For the text-containing cell, return its midpoint in (X, Y) coordinate format. 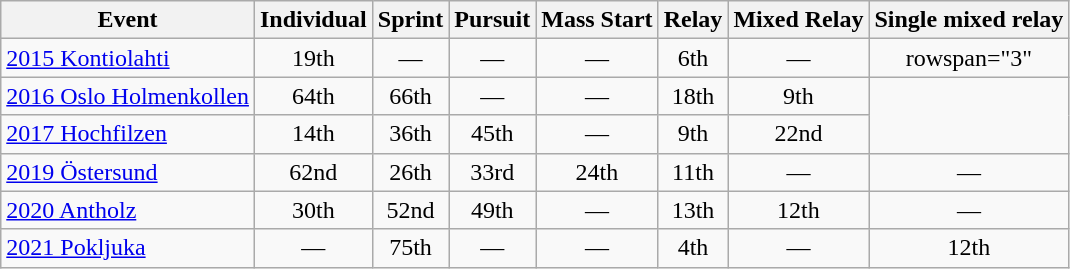
45th (492, 134)
14th (313, 134)
22nd (798, 134)
33rd (492, 172)
4th (693, 248)
75th (410, 248)
Sprint (410, 20)
62nd (313, 172)
Mass Start (597, 20)
rowspan="3" (969, 58)
52nd (410, 210)
36th (410, 134)
Relay (693, 20)
2016 Oslo Holmenkollen (128, 96)
2020 Antholz (128, 210)
13th (693, 210)
2017 Hochfilzen (128, 134)
11th (693, 172)
Pursuit (492, 20)
30th (313, 210)
Mixed Relay (798, 20)
66th (410, 96)
24th (597, 172)
2021 Pokljuka (128, 248)
64th (313, 96)
6th (693, 58)
26th (410, 172)
49th (492, 210)
Individual (313, 20)
Single mixed relay (969, 20)
2015 Kontiolahti (128, 58)
18th (693, 96)
Event (128, 20)
2019 Östersund (128, 172)
19th (313, 58)
